Scan for the cell matching the given text and deliver its (X, Y) coordinate at center. 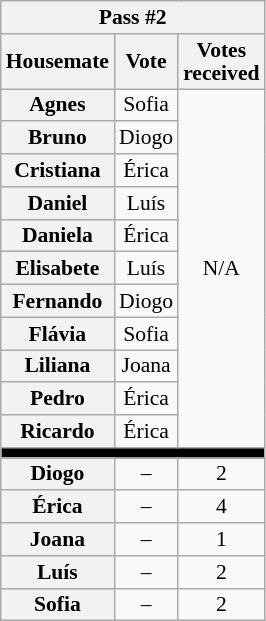
1 (221, 540)
Agnes (58, 106)
Ricardo (58, 432)
Fernando (58, 302)
Flávia (58, 334)
Votesreceived (221, 62)
Pedro (58, 400)
N/A (221, 268)
Housemate (58, 62)
Daniela (58, 236)
Pass #2 (133, 18)
Elisabete (58, 268)
Vote (146, 62)
Bruno (58, 138)
4 (221, 508)
Cristiana (58, 170)
Daniel (58, 204)
Liliana (58, 366)
